Locate the cell with the specified text and output its (x, y) center coordinate. 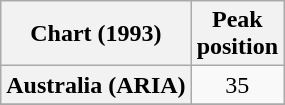
Australia (ARIA) (96, 85)
35 (237, 85)
Peakposition (237, 34)
Chart (1993) (96, 34)
